Provide the (x, y) coordinate of the cell's center where the given text is located.  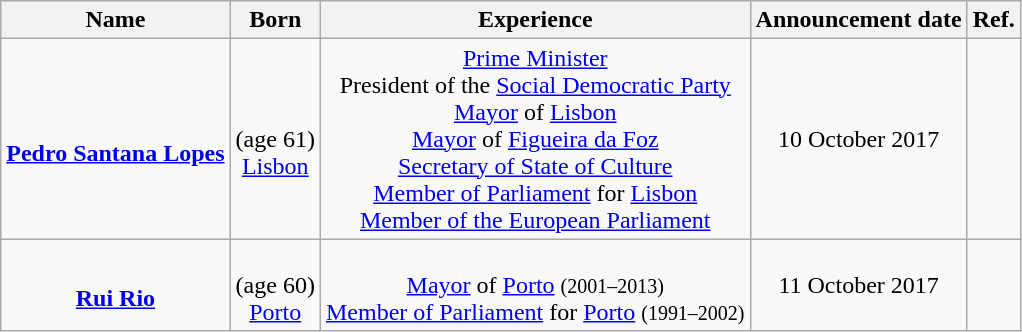
Experience (535, 20)
(age 61)Lisbon (275, 139)
Name (116, 20)
(age 60)Porto (275, 285)
11 October 2017 (858, 285)
Ref. (994, 20)
Pedro Santana Lopes (116, 139)
Announcement date (858, 20)
10 October 2017 (858, 139)
Mayor of Porto (2001–2013)Member of Parliament for Porto (1991–2002) (535, 285)
Born (275, 20)
Rui Rio (116, 285)
